Return (x, y) of the center of cell containing provided text 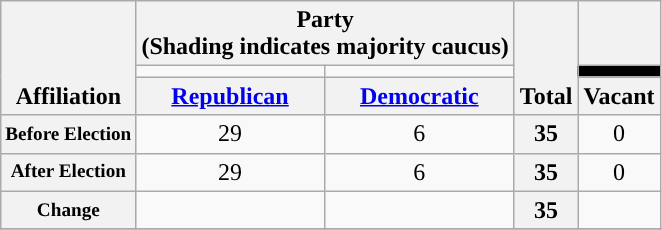
Affiliation (68, 58)
Change (68, 210)
Total (546, 58)
Republican (230, 96)
Vacant (619, 96)
Democratic (419, 96)
Party (Shading indicates majority caucus) (325, 34)
After Election (68, 172)
Before Election (68, 134)
